Determine the [X, Y] coordinate at the center of the cell enclosing the given text.  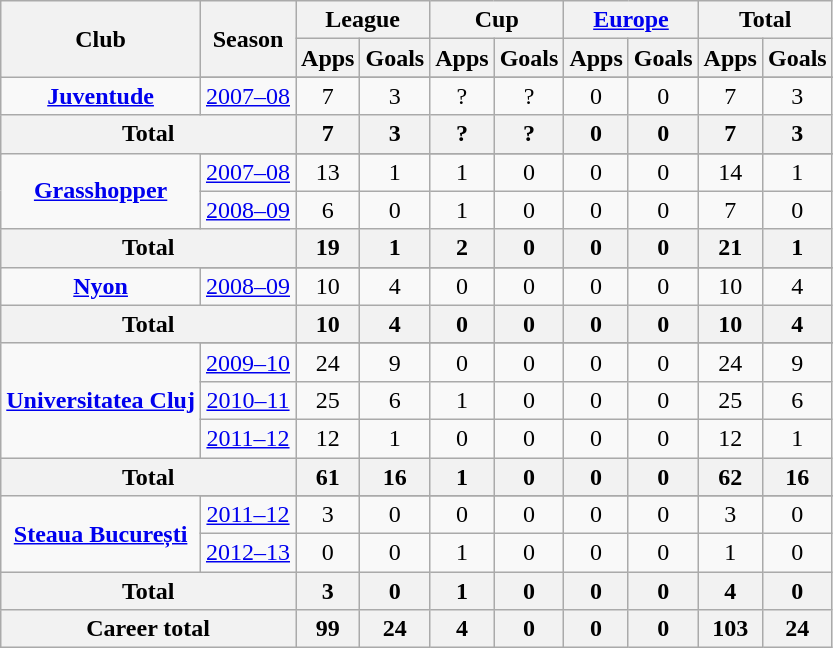
2009–10 [248, 362]
61 [328, 477]
Steaua București [101, 534]
2012–13 [248, 553]
62 [730, 477]
Juventude [101, 96]
99 [328, 629]
Grasshopper [101, 191]
19 [328, 248]
13 [328, 172]
Career total [148, 629]
Universitatea Cluj [101, 400]
14 [730, 172]
103 [730, 629]
Nyon [101, 286]
League [363, 20]
2 [462, 248]
Club [101, 39]
Cup [497, 20]
2010–11 [248, 400]
Europe [631, 20]
Season [248, 39]
21 [730, 248]
